Determine the (X, Y) coordinate at the center of the cell enclosing the given text.  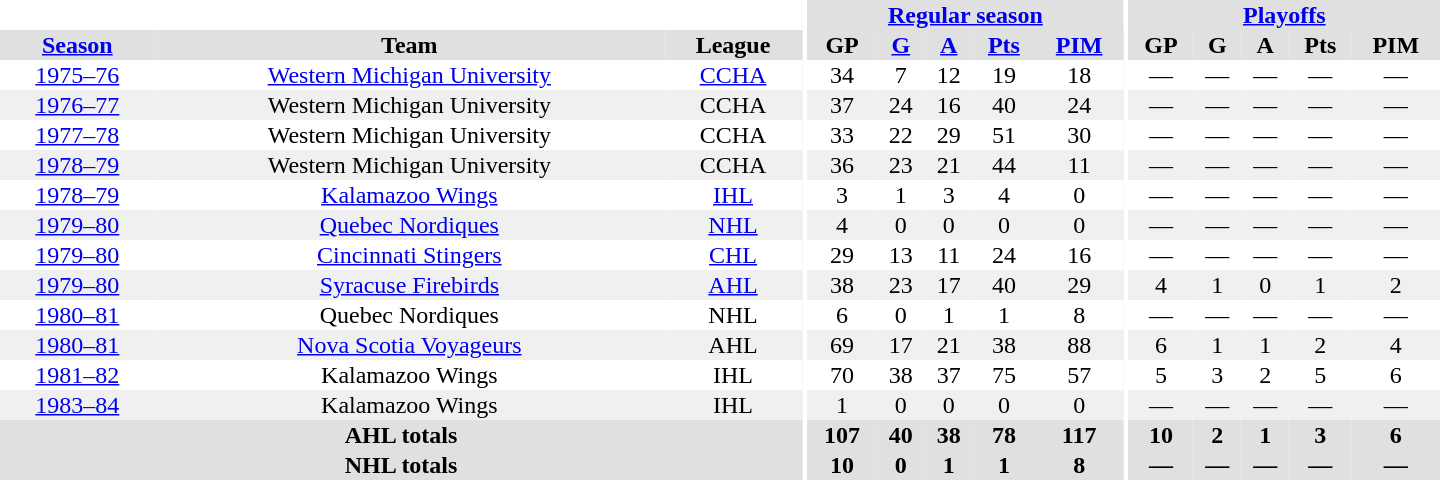
1975–76 (78, 75)
1983–84 (78, 405)
13 (901, 255)
7 (901, 75)
NHL totals (401, 465)
Syracuse Firebirds (410, 285)
12 (949, 75)
30 (1079, 135)
League (733, 45)
1976–77 (78, 105)
19 (1004, 75)
117 (1079, 435)
36 (842, 165)
69 (842, 345)
70 (842, 375)
22 (901, 135)
Season (78, 45)
34 (842, 75)
1981–82 (78, 375)
78 (1004, 435)
33 (842, 135)
51 (1004, 135)
Regular season (965, 15)
Playoffs (1284, 15)
75 (1004, 375)
Cincinnati Stingers (410, 255)
44 (1004, 165)
Team (410, 45)
18 (1079, 75)
AHL totals (401, 435)
Nova Scotia Voyageurs (410, 345)
57 (1079, 375)
1977–78 (78, 135)
88 (1079, 345)
107 (842, 435)
CHL (733, 255)
